Find where the given text appears and provide that cell's center as [X, Y] coordinate. 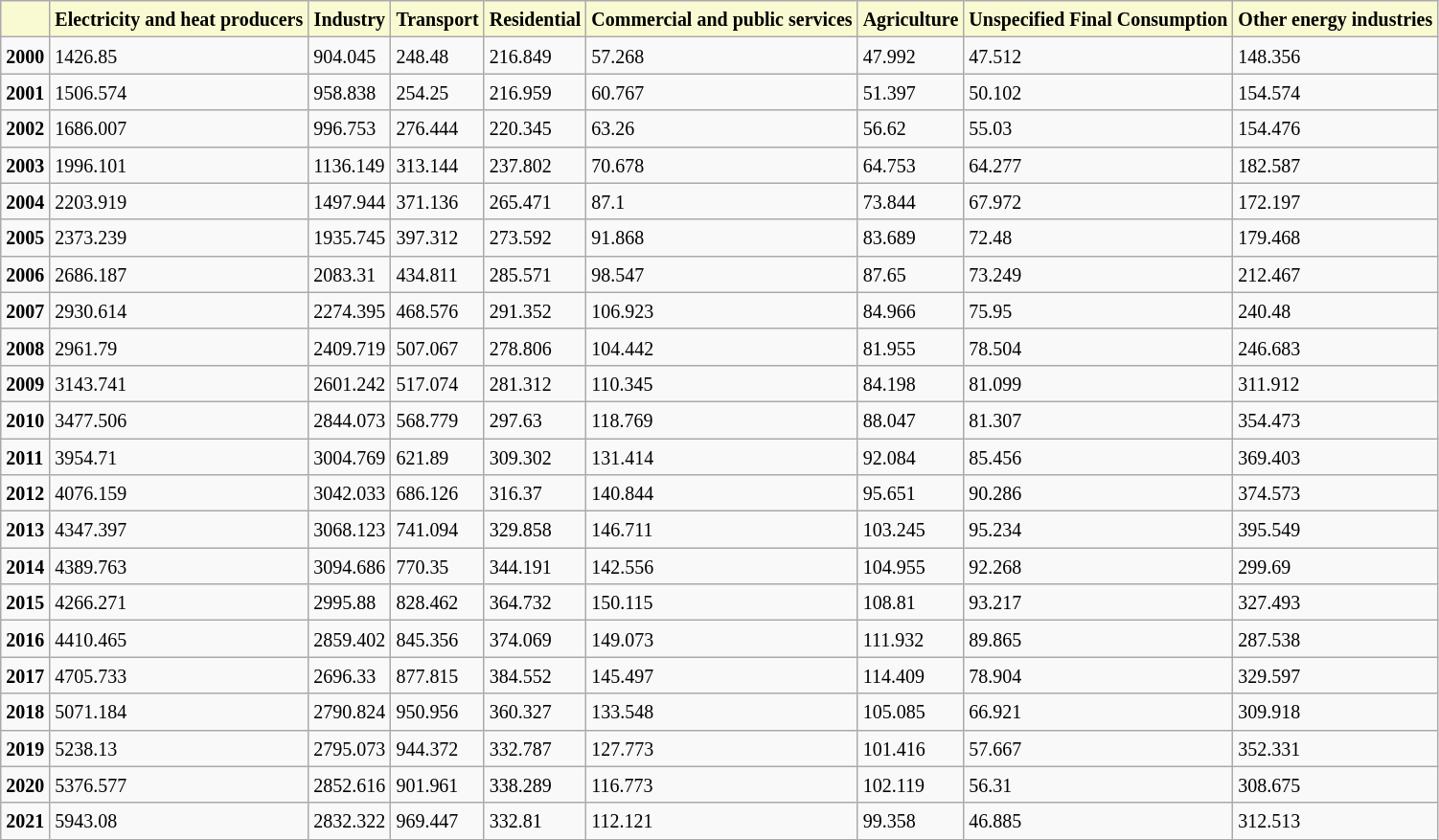
154.476 [1336, 128]
93.217 [1098, 602]
73.844 [910, 201]
216.959 [535, 92]
1136.149 [350, 165]
2083.31 [350, 274]
Commercial and public services [722, 19]
Agriculture [910, 19]
276.444 [437, 128]
309.302 [535, 457]
110.345 [722, 383]
291.352 [535, 310]
98.547 [722, 274]
2012 [25, 493]
568.779 [437, 420]
212.467 [1336, 274]
73.249 [1098, 274]
2001 [25, 92]
877.815 [437, 675]
5071.184 [179, 712]
2006 [25, 274]
2011 [25, 457]
352.331 [1336, 748]
1497.944 [350, 201]
179.468 [1336, 238]
2696.33 [350, 675]
131.414 [722, 457]
360.327 [535, 712]
4389.763 [179, 566]
2019 [25, 748]
354.473 [1336, 420]
248.48 [437, 56]
338.289 [535, 784]
47.512 [1098, 56]
2008 [25, 347]
91.868 [722, 238]
686.126 [437, 493]
Other energy industries [1336, 19]
364.732 [535, 602]
47.992 [910, 56]
72.48 [1098, 238]
102.119 [910, 784]
51.397 [910, 92]
146.711 [722, 530]
2686.187 [179, 274]
57.268 [722, 56]
67.972 [1098, 201]
369.403 [1336, 457]
2002 [25, 128]
Industry [350, 19]
311.912 [1336, 383]
384.552 [535, 675]
312.513 [1336, 821]
2000 [25, 56]
3068.123 [350, 530]
64.753 [910, 165]
108.81 [910, 602]
904.045 [350, 56]
89.865 [1098, 639]
172.197 [1336, 201]
278.806 [535, 347]
3954.71 [179, 457]
2004 [25, 201]
140.844 [722, 493]
101.416 [910, 748]
332.81 [535, 821]
240.48 [1336, 310]
395.549 [1336, 530]
81.955 [910, 347]
133.548 [722, 712]
2015 [25, 602]
Electricity and heat producers [179, 19]
2930.614 [179, 310]
374.573 [1336, 493]
344.191 [535, 566]
2014 [25, 566]
46.885 [1098, 821]
397.312 [437, 238]
2021 [25, 821]
828.462 [437, 602]
103.245 [910, 530]
90.286 [1098, 493]
Unspecified Final Consumption [1098, 19]
154.574 [1336, 92]
63.26 [722, 128]
2003 [25, 165]
2274.395 [350, 310]
309.918 [1336, 712]
182.587 [1336, 165]
75.95 [1098, 310]
2020 [25, 784]
2373.239 [179, 238]
958.838 [350, 92]
60.767 [722, 92]
70.678 [722, 165]
2409.719 [350, 347]
332.787 [535, 748]
106.923 [722, 310]
78.504 [1098, 347]
313.144 [437, 165]
2832.322 [350, 821]
50.102 [1098, 92]
2995.88 [350, 602]
81.307 [1098, 420]
996.753 [350, 128]
85.456 [1098, 457]
92.084 [910, 457]
2018 [25, 712]
281.312 [535, 383]
273.592 [535, 238]
84.198 [910, 383]
1686.007 [179, 128]
2017 [25, 675]
112.121 [722, 821]
845.356 [437, 639]
2844.073 [350, 420]
507.067 [437, 347]
88.047 [910, 420]
950.956 [437, 712]
55.03 [1098, 128]
78.904 [1098, 675]
741.094 [437, 530]
517.074 [437, 383]
56.62 [910, 128]
4410.465 [179, 639]
374.069 [535, 639]
105.085 [910, 712]
95.234 [1098, 530]
95.651 [910, 493]
237.802 [535, 165]
83.689 [910, 238]
308.675 [1336, 784]
114.409 [910, 675]
969.447 [437, 821]
57.667 [1098, 748]
99.358 [910, 821]
111.932 [910, 639]
285.571 [535, 274]
329.858 [535, 530]
2013 [25, 530]
2005 [25, 238]
287.538 [1336, 639]
2852.616 [350, 784]
1426.85 [179, 56]
434.811 [437, 274]
56.31 [1098, 784]
901.961 [437, 784]
329.597 [1336, 675]
81.099 [1098, 383]
2795.073 [350, 748]
371.136 [437, 201]
2010 [25, 420]
4705.733 [179, 675]
66.921 [1098, 712]
150.115 [722, 602]
4347.397 [179, 530]
770.35 [437, 566]
Transport [437, 19]
5943.08 [179, 821]
297.63 [535, 420]
299.69 [1336, 566]
87.1 [722, 201]
118.769 [722, 420]
5238.13 [179, 748]
64.277 [1098, 165]
2203.919 [179, 201]
127.773 [722, 748]
2859.402 [350, 639]
142.556 [722, 566]
2601.242 [350, 383]
1996.101 [179, 165]
216.849 [535, 56]
5376.577 [179, 784]
84.966 [910, 310]
254.25 [437, 92]
1935.745 [350, 238]
327.493 [1336, 602]
621.89 [437, 457]
148.356 [1336, 56]
220.345 [535, 128]
265.471 [535, 201]
316.37 [535, 493]
3004.769 [350, 457]
246.683 [1336, 347]
4266.271 [179, 602]
87.65 [910, 274]
2961.79 [179, 347]
468.576 [437, 310]
92.268 [1098, 566]
3094.686 [350, 566]
3143.741 [179, 383]
4076.159 [179, 493]
2007 [25, 310]
Residential [535, 19]
145.497 [722, 675]
3477.506 [179, 420]
149.073 [722, 639]
104.442 [722, 347]
1506.574 [179, 92]
944.372 [437, 748]
2009 [25, 383]
2790.824 [350, 712]
116.773 [722, 784]
2016 [25, 639]
104.955 [910, 566]
3042.033 [350, 493]
